Search for the cell housing the specified text and yield its [X, Y] center coordinate. 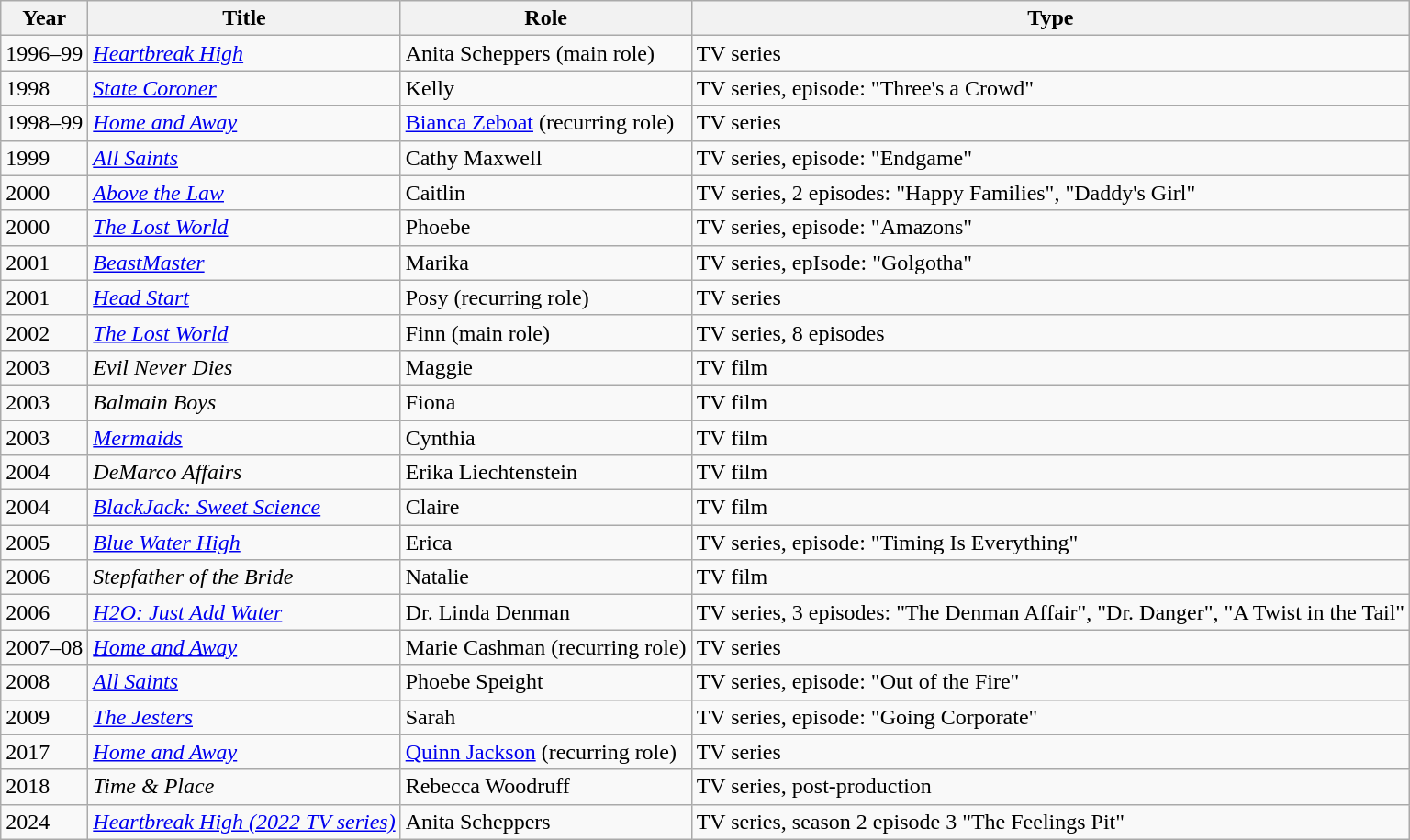
2008 [44, 682]
TV series, 3 episodes: "The Denman Affair", "Dr. Danger", "A Twist in the Tail" [1050, 612]
TV series, episode: "Out of the Fire" [1050, 682]
TV series, 8 episodes [1050, 332]
Type [1050, 18]
2002 [44, 332]
Cynthia [545, 438]
TV series, 2 episodes: "Happy Families", "Daddy's Girl" [1050, 193]
Role [545, 18]
TV series, episode: "Endgame" [1050, 158]
Caitlin [545, 193]
2018 [44, 787]
Phoebe [545, 228]
Erica [545, 543]
TV series, episode: "Timing Is Everything" [1050, 543]
2017 [44, 752]
Blue Water High [244, 543]
Heartbreak High (2022 TV series) [244, 822]
Maggie [545, 367]
Title [244, 18]
1998–99 [44, 123]
Sarah [545, 717]
Stepfather of the Bride [244, 577]
Erika Liechtenstein [545, 473]
Fiona [545, 402]
2009 [44, 717]
Time & Place [244, 787]
Posy (recurring role) [545, 297]
2024 [44, 822]
TV series, episode: "Amazons" [1050, 228]
TV series, episode: "Going Corporate" [1050, 717]
The Jesters [244, 717]
Claire [545, 508]
Natalie [545, 577]
1999 [44, 158]
H2O: Just Add Water [244, 612]
Heartbreak High [244, 53]
BlackJack: Sweet Science [244, 508]
Cathy Maxwell [545, 158]
Bianca Zeboat (recurring role) [545, 123]
Above the Law [244, 193]
Phoebe Speight [545, 682]
2007–08 [44, 647]
Anita Scheppers [545, 822]
DeMarco Affairs [244, 473]
Anita Scheppers (main role) [545, 53]
Mermaids [244, 438]
1996–99 [44, 53]
Finn (main role) [545, 332]
BeastMaster [244, 263]
Evil Never Dies [244, 367]
TV series, season 2 episode 3 "The Feelings Pit" [1050, 822]
Balmain Boys [244, 402]
1998 [44, 88]
Marie Cashman (recurring role) [545, 647]
Marika [545, 263]
Head Start [244, 297]
Quinn Jackson (recurring role) [545, 752]
Rebecca Woodruff [545, 787]
2005 [44, 543]
TV series, episode: "Three's a Crowd" [1050, 88]
Year [44, 18]
TV series, post-production [1050, 787]
Kelly [545, 88]
State Coroner [244, 88]
Dr. Linda Denman [545, 612]
TV series, epIsode: "Golgotha" [1050, 263]
